Pinpoint the cell where the given text exists, returning its (x, y) midpoint coordinate. 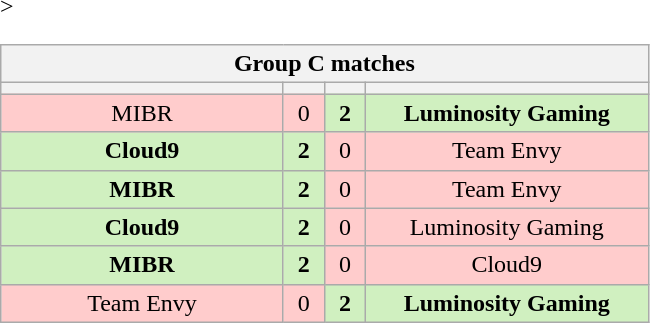
Group C matches (324, 64)
